Provide the (X, Y) coordinate of the cell's center where the given text is located.  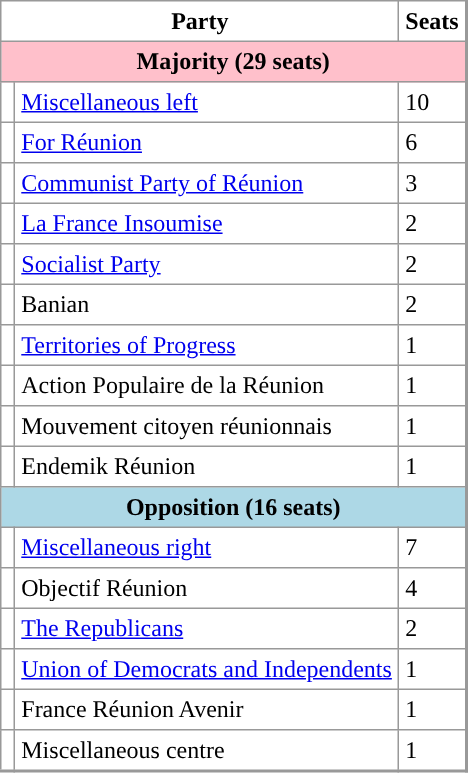
La France Insoumise (207, 223)
Opposition (16 seats) (234, 507)
Action Populaire de la Réunion (207, 385)
Endemik Réunion (207, 466)
France Réunion Avenir (207, 709)
Union of Democrats and Independents (207, 669)
7 (433, 547)
Socialist Party (207, 264)
Miscellaneous centre (207, 750)
For Réunion (207, 142)
The Republicans (207, 628)
Party (200, 21)
Territories of Progress (207, 345)
3 (433, 183)
Banian (207, 304)
Miscellaneous left (207, 102)
Seats (433, 21)
Majority (29 seats) (234, 61)
4 (433, 588)
Objectif Réunion (207, 588)
6 (433, 142)
10 (433, 102)
Mouvement citoyen réunionnais (207, 426)
Communist Party of Réunion (207, 183)
Miscellaneous right (207, 547)
